Detect which cell encompasses the target text, then output its [X, Y] center coordinate. 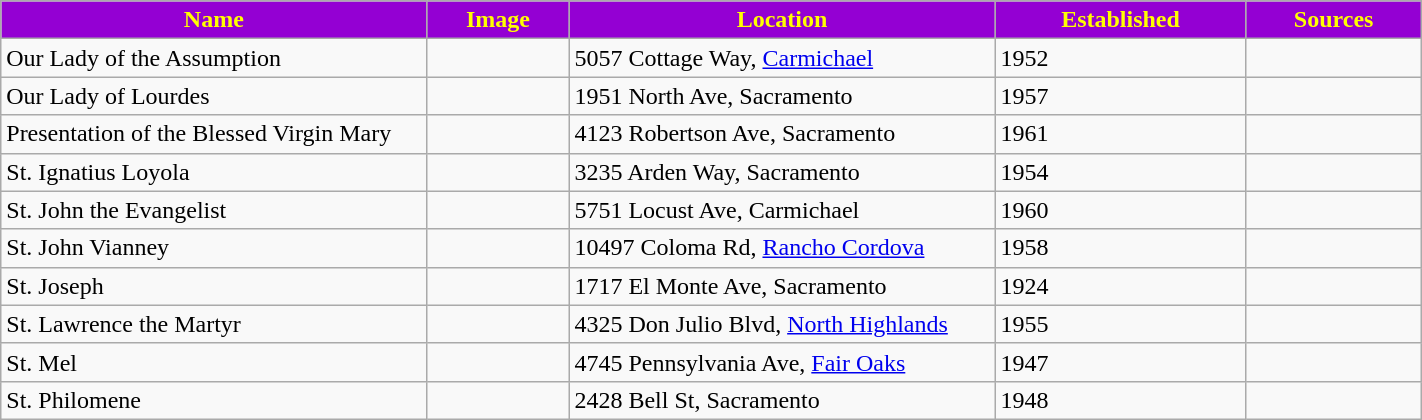
1957 [1120, 96]
Our Lady of Lourdes [214, 96]
4745 Pennsylvania Ave, Fair Oaks [782, 362]
1924 [1120, 286]
1954 [1120, 172]
Name [214, 20]
Presentation of the Blessed Virgin Mary [214, 134]
St. John Vianney [214, 248]
1958 [1120, 248]
Location [782, 20]
St. Lawrence the Martyr [214, 324]
2428 Bell St, Sacramento [782, 400]
St. Ignatius Loyola [214, 172]
5057 Cottage Way, Carmichael [782, 58]
St. Philomene [214, 400]
1947 [1120, 362]
4325 Don Julio Blvd, North Highlands [782, 324]
5751 Locust Ave, Carmichael [782, 210]
1952 [1120, 58]
1955 [1120, 324]
St. Joseph [214, 286]
Image [498, 20]
1951 North Ave, Sacramento [782, 96]
1961 [1120, 134]
1948 [1120, 400]
Established [1120, 20]
Our Lady of the Assumption [214, 58]
St. Mel [214, 362]
St. John the Evangelist [214, 210]
3235 Arden Way, Sacramento [782, 172]
Sources [1334, 20]
1717 El Monte Ave, Sacramento [782, 286]
10497 Coloma Rd, Rancho Cordova [782, 248]
4123 Robertson Ave, Sacramento [782, 134]
1960 [1120, 210]
